For the text-containing cell, return its midpoint in (x, y) coordinate format. 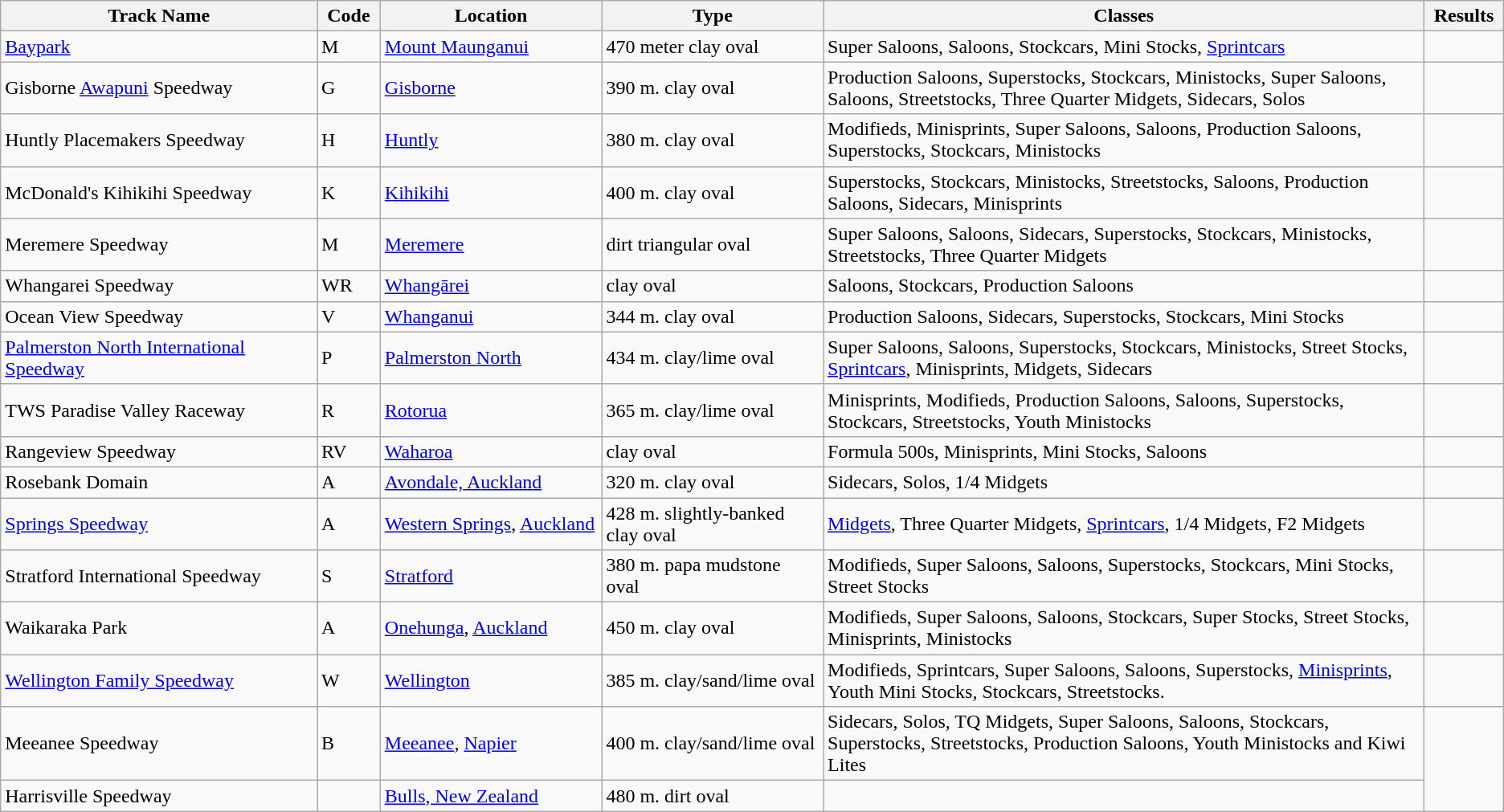
Mount Maunganui (491, 47)
Type (713, 16)
Springs Speedway (159, 524)
H (349, 140)
Waharoa (491, 451)
WR (349, 286)
Production Saloons, Superstocks, Stockcars, Ministocks, Super Saloons, Saloons, Streetstocks, Three Quarter Midgets, Sidecars, Solos (1124, 88)
Avondale, Auckland (491, 482)
Whangarei Speedway (159, 286)
Super Saloons, Saloons, Sidecars, Superstocks, Stockcars, Ministocks, Streetstocks, Three Quarter Midgets (1124, 244)
434 m. clay/lime oval (713, 358)
Kihikihi (491, 193)
Palmerston North (491, 358)
McDonald's Kihikihi Speedway (159, 193)
Meremere Speedway (159, 244)
TWS Paradise Valley Raceway (159, 410)
428 m. slightly-banked clay oval (713, 524)
400 m. clay oval (713, 193)
Rangeview Speedway (159, 451)
Gisborne Awapuni Speedway (159, 88)
Super Saloons, Saloons, Superstocks, Stockcars, Ministocks, Street Stocks, Sprintcars, Minisprints, Midgets, Sidecars (1124, 358)
385 m. clay/sand/lime oval (713, 681)
K (349, 193)
Meeanee, Napier (491, 744)
Track Name (159, 16)
Location (491, 16)
S (349, 577)
390 m. clay oval (713, 88)
Modifieds, Sprintcars, Super Saloons, Saloons, Superstocks, Minisprints, Youth Mini Stocks, Stockcars, Streetstocks. (1124, 681)
Rotorua (491, 410)
Whangārei (491, 286)
450 m. clay oval (713, 628)
320 m. clay oval (713, 482)
Palmerston North International Speedway (159, 358)
Onehunga, Auckland (491, 628)
G (349, 88)
Wellington (491, 681)
R (349, 410)
365 m. clay/lime oval (713, 410)
Modifieds, Super Saloons, Saloons, Stockcars, Super Stocks, Street Stocks, Minisprints, Ministocks (1124, 628)
Formula 500s, Minisprints, Mini Stocks, Saloons (1124, 451)
Western Springs, Auckland (491, 524)
Gisborne (491, 88)
Huntly Placemakers Speedway (159, 140)
Whanganui (491, 316)
RV (349, 451)
480 m. dirt oval (713, 796)
Midgets, Three Quarter Midgets, Sprintcars, 1/4 Midgets, F2 Midgets (1124, 524)
380 m. papa mudstone oval (713, 577)
Minisprints, Modifieds, Production Saloons, Saloons, Superstocks, Stockcars, Streetstocks, Youth Ministocks (1124, 410)
344 m. clay oval (713, 316)
Code (349, 16)
Stratford International Speedway (159, 577)
Wellington Family Speedway (159, 681)
Superstocks, Stockcars, Ministocks, Streetstocks, Saloons, Production Saloons, Sidecars, Minisprints (1124, 193)
Production Saloons, Sidecars, Superstocks, Stockcars, Mini Stocks (1124, 316)
V (349, 316)
Sidecars, Solos, TQ Midgets, Super Saloons, Saloons, Stockcars, Superstocks, Streetstocks, Production Saloons, Youth Ministocks and Kiwi Lites (1124, 744)
Waikaraka Park (159, 628)
470 meter clay oval (713, 47)
Super Saloons, Saloons, Stockcars, Mini Stocks, Sprintcars (1124, 47)
Modifieds, Super Saloons, Saloons, Superstocks, Stockcars, Mini Stocks, Street Stocks (1124, 577)
Meremere (491, 244)
W (349, 681)
Modifieds, Minisprints, Super Saloons, Saloons, Production Saloons, Superstocks, Stockcars, Ministocks (1124, 140)
B (349, 744)
Huntly (491, 140)
Harrisville Speedway (159, 796)
Classes (1124, 16)
Ocean View Speedway (159, 316)
Rosebank Domain (159, 482)
Meeanee Speedway (159, 744)
400 m. clay/sand/lime oval (713, 744)
380 m. clay oval (713, 140)
Sidecars, Solos, 1/4 Midgets (1124, 482)
Bulls, New Zealand (491, 796)
Baypark (159, 47)
Stratford (491, 577)
Results (1464, 16)
P (349, 358)
dirt triangular oval (713, 244)
Saloons, Stockcars, Production Saloons (1124, 286)
